Determine the (x, y) coordinate at the center of the cell enclosing the given text.  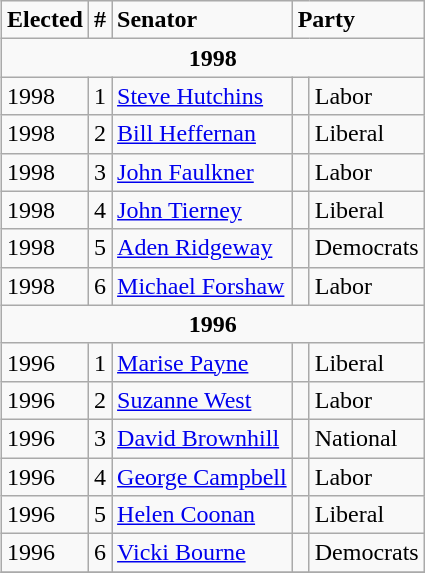
Senator (202, 20)
John Tierney (202, 210)
Party (358, 20)
Marise Payne (202, 362)
Michael Forshaw (202, 286)
John Faulkner (202, 172)
Helen Coonan (202, 515)
Elected (44, 20)
Bill Heffernan (202, 134)
Vicki Bourne (202, 553)
David Brownhill (202, 438)
Aden Ridgeway (202, 248)
George Campbell (202, 477)
# (100, 20)
National (366, 438)
Steve Hutchins (202, 96)
Suzanne West (202, 400)
